Find where the given text appears and provide that cell's center as [x, y] coordinate. 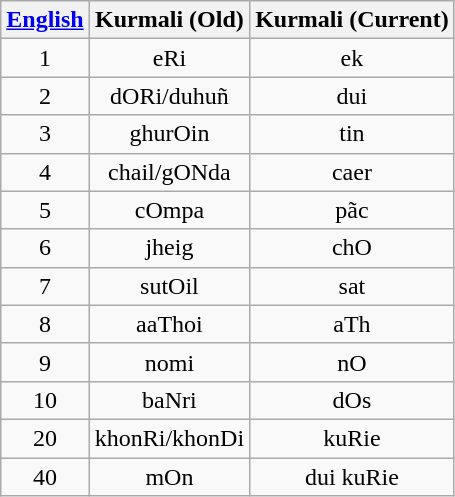
aTh [352, 324]
pãc [352, 210]
caer [352, 172]
10 [45, 400]
dORi/duhuñ [169, 96]
mOn [169, 477]
40 [45, 477]
chO [352, 248]
4 [45, 172]
nO [352, 362]
5 [45, 210]
khonRi/khonDi [169, 438]
cOmpa [169, 210]
baNri [169, 400]
jheig [169, 248]
9 [45, 362]
3 [45, 134]
ghurOin [169, 134]
tin [352, 134]
nomi [169, 362]
7 [45, 286]
dui [352, 96]
sat [352, 286]
2 [45, 96]
chail/gONda [169, 172]
kuRie [352, 438]
dOs [352, 400]
1 [45, 58]
Kurmali (Old) [169, 20]
eRi [169, 58]
20 [45, 438]
English [45, 20]
ek [352, 58]
6 [45, 248]
Kurmali (Current) [352, 20]
sutOil [169, 286]
dui kuRie [352, 477]
8 [45, 324]
aaThoi [169, 324]
